Pinpoint the cell where the given text exists, returning its [x, y] midpoint coordinate. 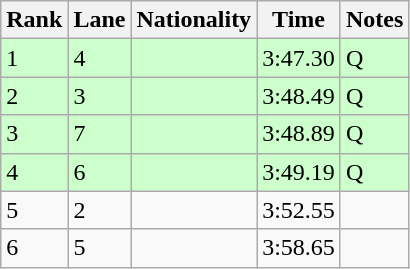
Nationality [194, 20]
Notes [374, 20]
3:48.89 [299, 134]
3:58.65 [299, 248]
3:49.19 [299, 172]
Lane [100, 20]
Rank [34, 20]
3:48.49 [299, 96]
3:52.55 [299, 210]
1 [34, 58]
Time [299, 20]
7 [100, 134]
3:47.30 [299, 58]
